Extract the [x, y] coordinate from the center of the cell holding the provided text.  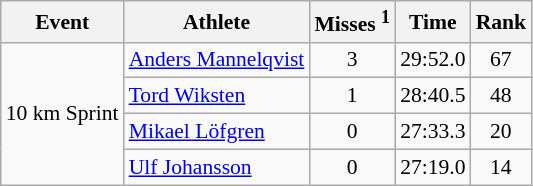
28:40.5 [432, 96]
1 [352, 96]
3 [352, 60]
Event [62, 22]
10 km Sprint [62, 113]
Anders Mannelqvist [217, 60]
Athlete [217, 22]
Misses 1 [352, 22]
48 [502, 96]
Time [432, 22]
Rank [502, 22]
Tord Wiksten [217, 96]
Ulf Johansson [217, 167]
27:19.0 [432, 167]
14 [502, 167]
27:33.3 [432, 132]
Mikael Löfgren [217, 132]
29:52.0 [432, 60]
67 [502, 60]
20 [502, 132]
